Detect which cell encompasses the target text, then output its [X, Y] center coordinate. 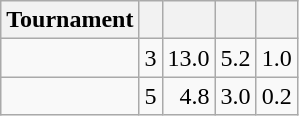
4.8 [188, 96]
0.2 [276, 96]
5 [150, 96]
5.2 [236, 58]
13.0 [188, 58]
3 [150, 58]
Tournament [70, 20]
1.0 [276, 58]
3.0 [236, 96]
